Scan for the cell matching the given text and deliver its [x, y] coordinate at center. 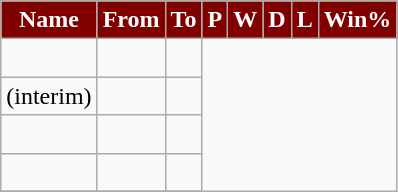
To [184, 20]
P [215, 20]
From [131, 20]
L [304, 20]
Win% [358, 20]
W [246, 20]
(interim) [49, 96]
D [277, 20]
Name [49, 20]
